Output the [X, Y] coordinate of the center of the cell containing the given text.  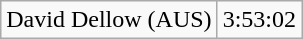
David Dellow (AUS) [109, 20]
3:53:02 [259, 20]
